Determine the [x, y] coordinate at the center of the cell enclosing the given text.  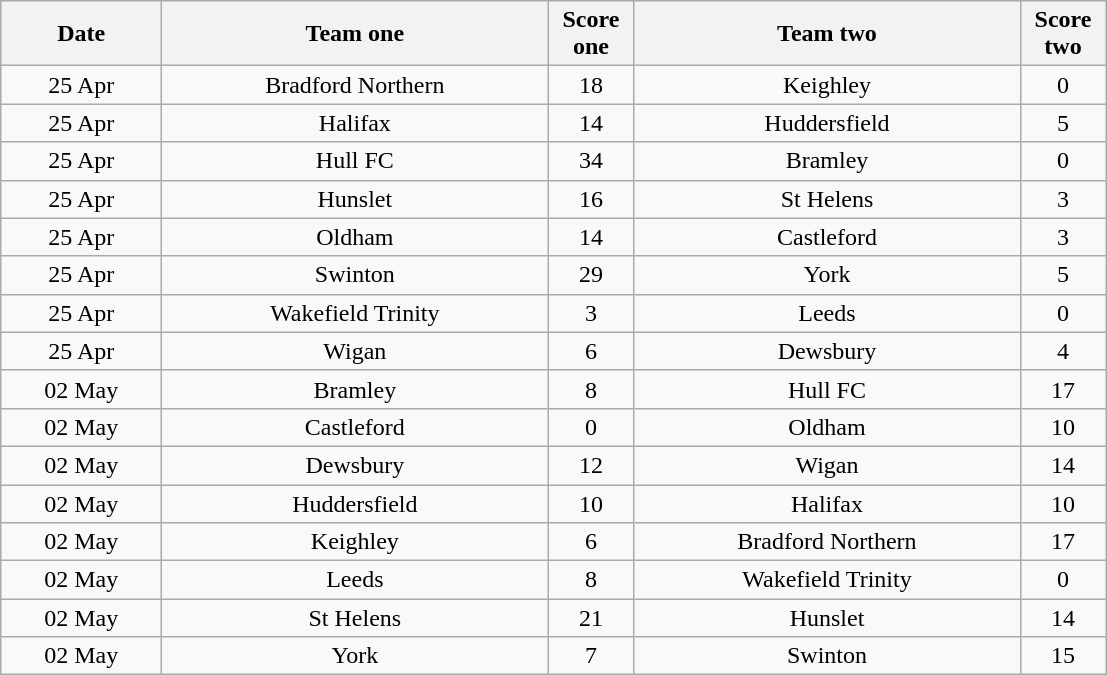
7 [591, 656]
34 [591, 161]
Team one [355, 34]
Score one [591, 34]
29 [591, 275]
Team two [827, 34]
4 [1063, 351]
16 [591, 199]
21 [591, 618]
12 [591, 465]
Date [82, 34]
18 [591, 85]
15 [1063, 656]
Score two [1063, 34]
